Find where the given text appears and provide that cell's center as [x, y] coordinate. 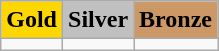
Bronze [176, 20]
Gold [32, 20]
Silver [98, 20]
